Return (x, y) of the center of cell containing provided text 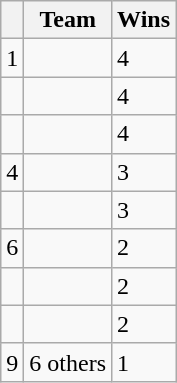
9 (12, 362)
6 others (68, 362)
6 (12, 248)
Wins (144, 20)
Team (68, 20)
